Capture the cell that displays the provided text and extract its [X, Y] central coordinate. 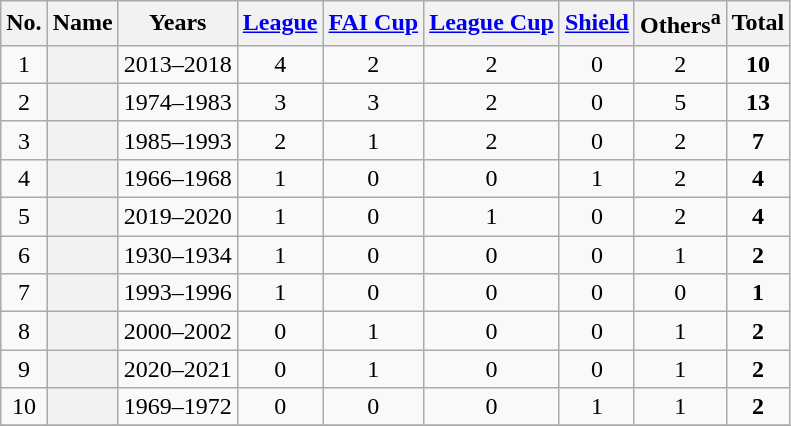
Total [758, 24]
Othersa [680, 24]
1966–1968 [178, 178]
1969–1972 [178, 407]
13 [758, 102]
6 [24, 255]
2000–2002 [178, 331]
2020–2021 [178, 369]
League [280, 24]
FAI Cup [374, 24]
No. [24, 24]
Shield [596, 24]
1985–1993 [178, 140]
1930–1934 [178, 255]
8 [24, 331]
2019–2020 [178, 217]
9 [24, 369]
Years [178, 24]
Name [82, 24]
League Cup [492, 24]
1974–1983 [178, 102]
1993–1996 [178, 293]
2013–2018 [178, 64]
